Locate the cell with the specified text and output its (x, y) center coordinate. 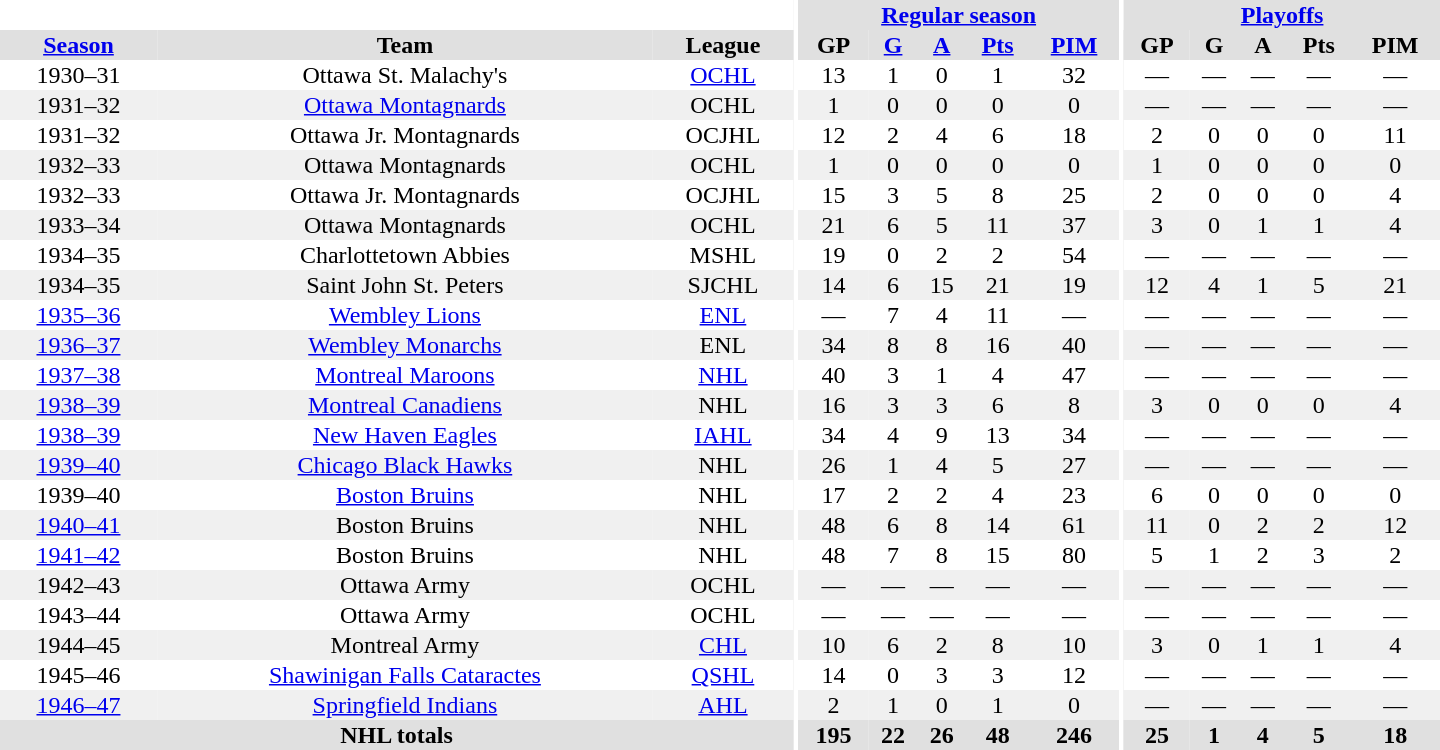
1936–37 (78, 345)
1935–36 (78, 315)
195 (833, 735)
Shawinigan Falls Cataractes (405, 675)
17 (833, 495)
Team (405, 45)
9 (942, 435)
1933–34 (78, 225)
54 (1074, 255)
27 (1074, 465)
Montreal Maroons (405, 375)
47 (1074, 375)
Wembley Monarchs (405, 345)
AHL (723, 705)
1945–46 (78, 675)
CHL (723, 645)
Charlottetown Abbies (405, 255)
Wembley Lions (405, 315)
1943–44 (78, 615)
22 (894, 735)
61 (1074, 525)
1941–42 (78, 555)
Regular season (958, 15)
1937–38 (78, 375)
Chicago Black Hawks (405, 465)
1944–45 (78, 645)
80 (1074, 555)
New Haven Eagles (405, 435)
32 (1074, 75)
246 (1074, 735)
1942–43 (78, 585)
League (723, 45)
23 (1074, 495)
Season (78, 45)
1946–47 (78, 705)
37 (1074, 225)
Springfield Indians (405, 705)
Montreal Canadiens (405, 405)
1940–41 (78, 525)
Ottawa St. Malachy's (405, 75)
QSHL (723, 675)
MSHL (723, 255)
SJCHL (723, 285)
NHL totals (396, 735)
1930–31 (78, 75)
Saint John St. Peters (405, 285)
IAHL (723, 435)
Playoffs (1282, 15)
Montreal Army (405, 645)
